For the text-containing cell, return its midpoint in (x, y) coordinate format. 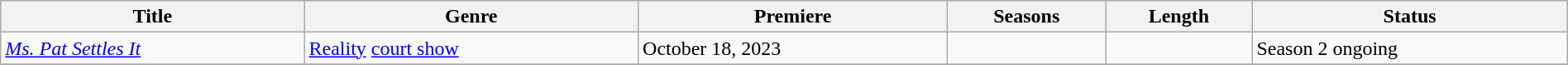
Status (1409, 17)
Seasons (1027, 17)
Premiere (793, 17)
Genre (471, 17)
Season 2 ongoing (1409, 48)
Length (1179, 17)
Ms. Pat Settles It (152, 48)
Reality court show (471, 48)
October 18, 2023 (793, 48)
Title (152, 17)
